From the cell containing the given text, extract its center point as [X, Y] coordinate. 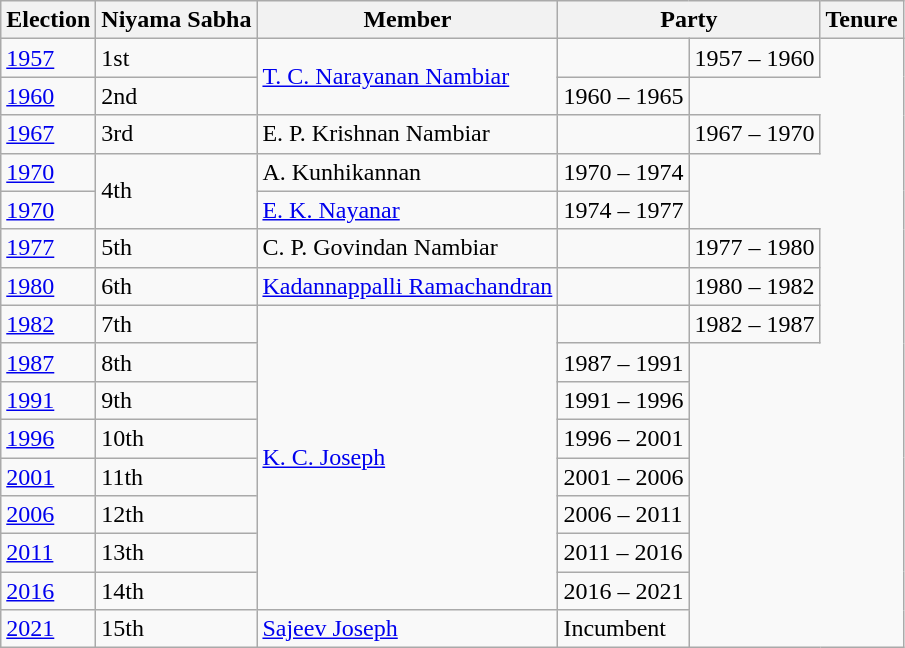
1960 – 1965 [624, 96]
1982 – 1987 [754, 324]
13th [176, 553]
1977 [48, 248]
Member [408, 20]
11th [176, 477]
2006 [48, 515]
1960 [48, 96]
8th [176, 362]
9th [176, 400]
E. P. Krishnan Nambiar [408, 134]
2016 [48, 591]
1996 [48, 438]
14th [176, 591]
2016 – 2021 [624, 591]
1974 – 1977 [624, 210]
1977 – 1980 [754, 248]
Incumbent [624, 629]
2011 – 2016 [624, 553]
1991 – 1996 [624, 400]
1987 – 1991 [624, 362]
K. C. Joseph [408, 457]
12th [176, 515]
1980 [48, 286]
15th [176, 629]
Election [48, 20]
1970 – 1974 [624, 172]
2001 [48, 477]
6th [176, 286]
1st [176, 58]
C. P. Govindan Nambiar [408, 248]
Kadannappalli Ramachandran [408, 286]
7th [176, 324]
1987 [48, 362]
1957 [48, 58]
2006 – 2011 [624, 515]
5th [176, 248]
2021 [48, 629]
A. Kunhikannan [408, 172]
2001 – 2006 [624, 477]
1982 [48, 324]
1980 – 1982 [754, 286]
1996 – 2001 [624, 438]
T. C. Narayanan Nambiar [408, 77]
E. K. Nayanar [408, 210]
4th [176, 191]
3rd [176, 134]
Sajeev Joseph [408, 629]
1967 [48, 134]
1957 – 1960 [754, 58]
Party [689, 20]
1991 [48, 400]
Tenure [862, 20]
2011 [48, 553]
Niyama Sabha [176, 20]
1967 – 1970 [754, 134]
10th [176, 438]
2nd [176, 96]
